Scan for the cell matching the given text and deliver its [x, y] coordinate at center. 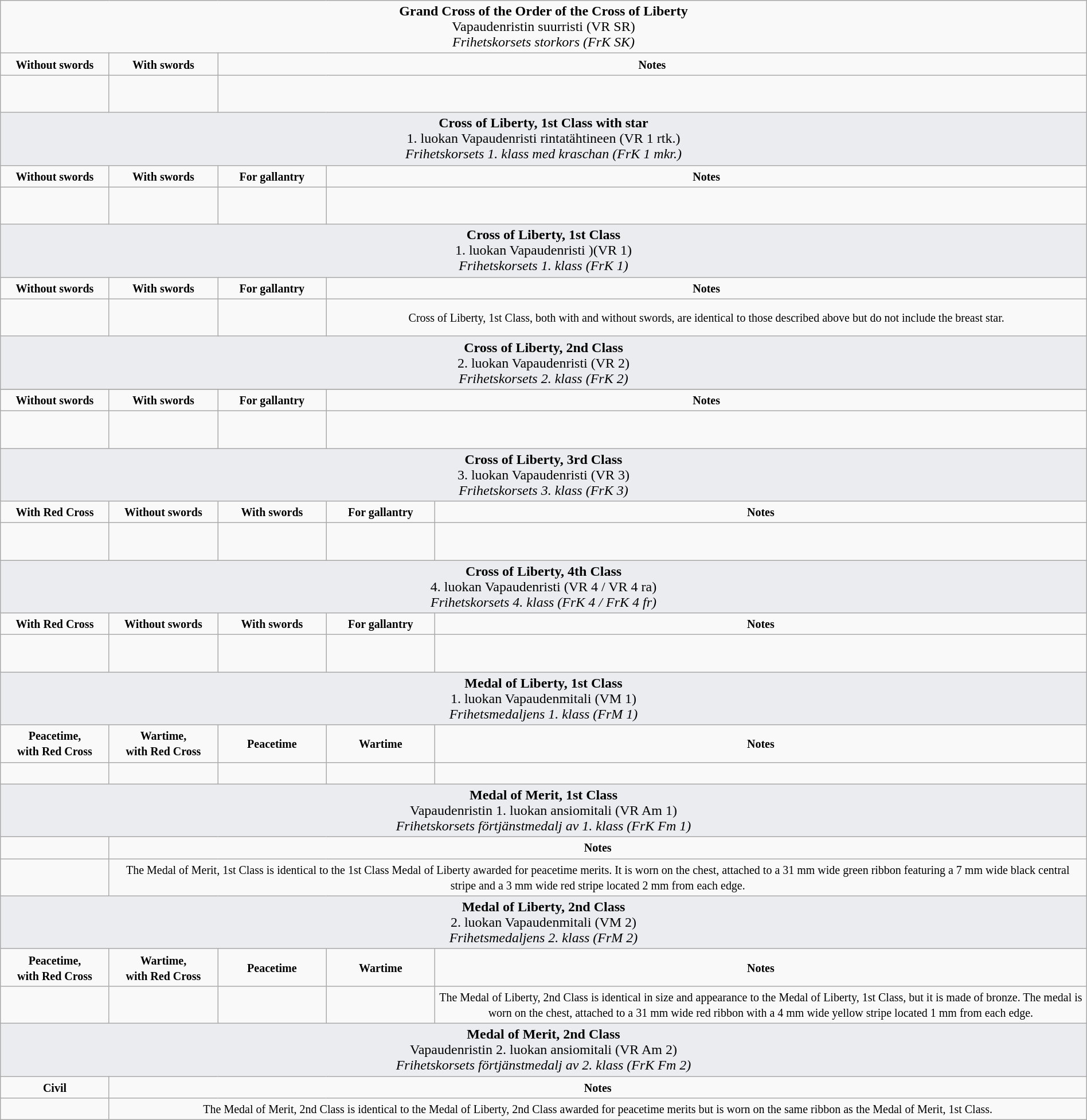
Civil [55, 1087]
Grand Cross of the Order of the Cross of LibertyVapaudenristin suurristi (VR SR)Frihetskorsets storkors (FrK SK) [543, 27]
Cross of Liberty, 1st Class1. luokan Vapaudenristi )(VR 1)Frihetskorsets 1. klass (FrK 1) [543, 251]
Cross of Liberty, 4th Class4. luokan Vapaudenristi (VR 4 / VR 4 ra)Frihetskorsets 4. klass (FrK 4 / FrK 4 fr) [543, 587]
Medal of Liberty, 2nd Class2. luokan Vapaudenmitali (VM 2)Frihetsmedaljens 2. klass (FrM 2) [543, 922]
Cross of Liberty, 2nd Class2. luokan Vapaudenristi (VR 2)Frihetskorsets 2. klass (FrK 2) [543, 362]
Medal of Merit, 2nd ClassVapaudenristin 2. luokan ansiomitali (VR Am 2)Frihetskorsets förtjänstmedalj av 2. klass (FrK Fm 2) [543, 1049]
Cross of Liberty, 3rd Class3. luokan Vapaudenristi (VR 3)Frihetskorsets 3. klass (FrK 3) [543, 475]
Cross of Liberty, 1st Class with star1. luokan Vapaudenristi rintatähtineen (VR 1 rtk.)Frihetskorsets 1. klass med kraschan (FrK 1 mkr.) [543, 139]
Medal of Liberty, 1st Class1. luokan Vapaudenmitali (VM 1)Frihetsmedaljens 1. klass (FrM 1) [543, 698]
Medal of Merit, 1st ClassVapaudenristin 1. luokan ansiomitali (VR Am 1)Frihetskorsets förtjänstmedalj av 1. klass (FrK Fm 1) [543, 810]
Cross of Liberty, 1st Class, both with and without swords, are identical to those described above but do not include the breast star. [706, 318]
